Capture the cell that displays the provided text and extract its (X, Y) central coordinate. 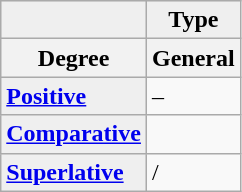
Comparative (74, 134)
Positive (74, 96)
/ (193, 172)
Degree (74, 58)
Type (193, 20)
General (193, 58)
– (193, 96)
Superlative (74, 172)
